Search for the cell housing the specified text and yield its (X, Y) center coordinate. 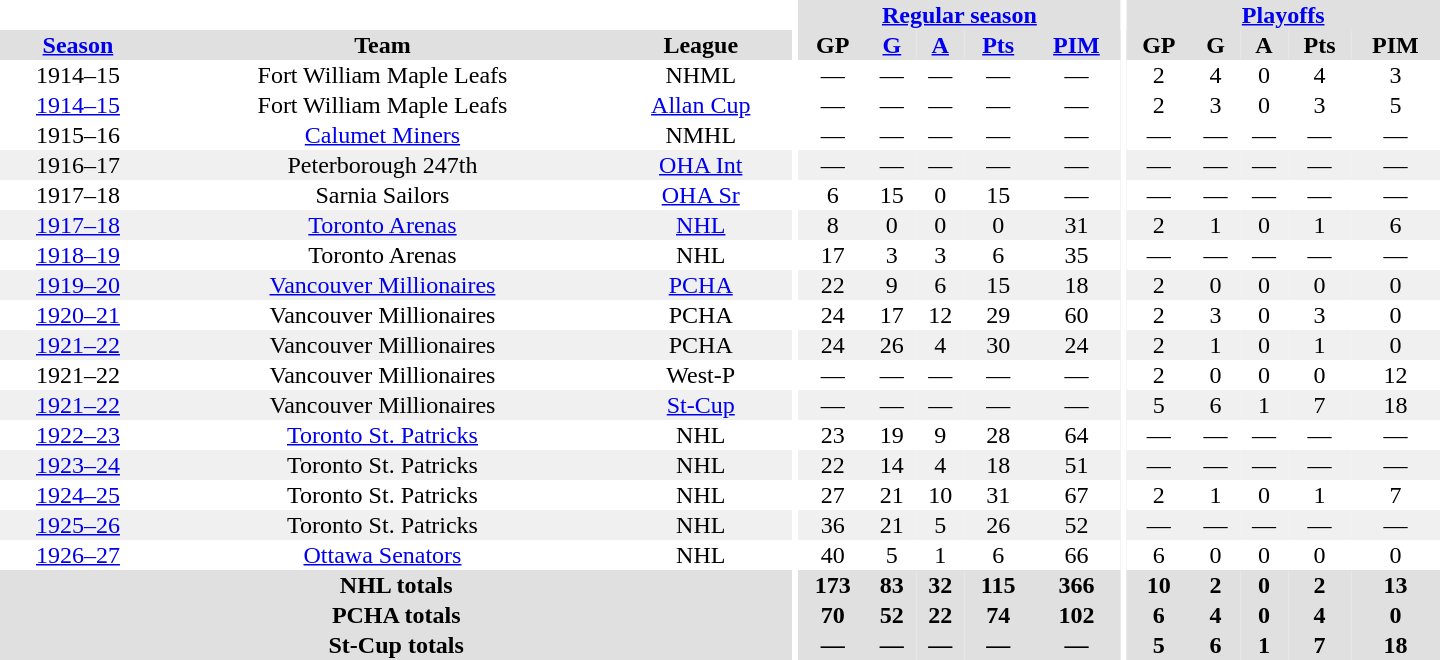
14 (892, 465)
Regular season (960, 15)
1916–17 (78, 165)
19 (892, 435)
32 (940, 585)
60 (1076, 315)
1923–24 (78, 465)
366 (1076, 585)
NHML (700, 75)
St-Cup (700, 405)
PCHA totals (396, 615)
66 (1076, 555)
23 (833, 435)
OHA Sr (700, 195)
Allan Cup (700, 105)
1924–25 (78, 495)
74 (998, 615)
13 (1396, 585)
Calumet Miners (382, 135)
Sarnia Sailors (382, 195)
29 (998, 315)
Season (78, 45)
NMHL (700, 135)
St-Cup totals (396, 645)
83 (892, 585)
NHL totals (396, 585)
40 (833, 555)
8 (833, 225)
51 (1076, 465)
28 (998, 435)
Playoffs (1283, 15)
27 (833, 495)
115 (998, 585)
35 (1076, 255)
1926–27 (78, 555)
League (700, 45)
1915–16 (78, 135)
36 (833, 525)
102 (1076, 615)
30 (998, 345)
Peterborough 247th (382, 165)
70 (833, 615)
1920–21 (78, 315)
1918–19 (78, 255)
67 (1076, 495)
1925–26 (78, 525)
1922–23 (78, 435)
173 (833, 585)
OHA Int (700, 165)
Ottawa Senators (382, 555)
1919–20 (78, 285)
64 (1076, 435)
Team (382, 45)
West-P (700, 375)
